Return (x, y) of the center of cell containing provided text 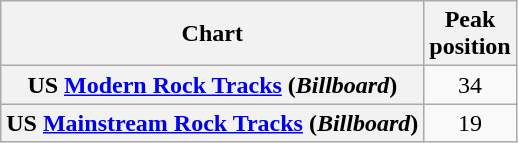
19 (470, 123)
34 (470, 85)
US Modern Rock Tracks (Billboard) (212, 85)
Peakposition (470, 34)
Chart (212, 34)
US Mainstream Rock Tracks (Billboard) (212, 123)
